Pinpoint the cell where the given text exists, returning its [x, y] midpoint coordinate. 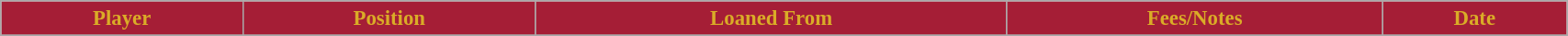
Player [122, 18]
Date [1475, 18]
Loaned From [772, 18]
Position [389, 18]
Fees/Notes [1194, 18]
